Find where the given text appears and provide that cell's center as [X, Y] coordinate. 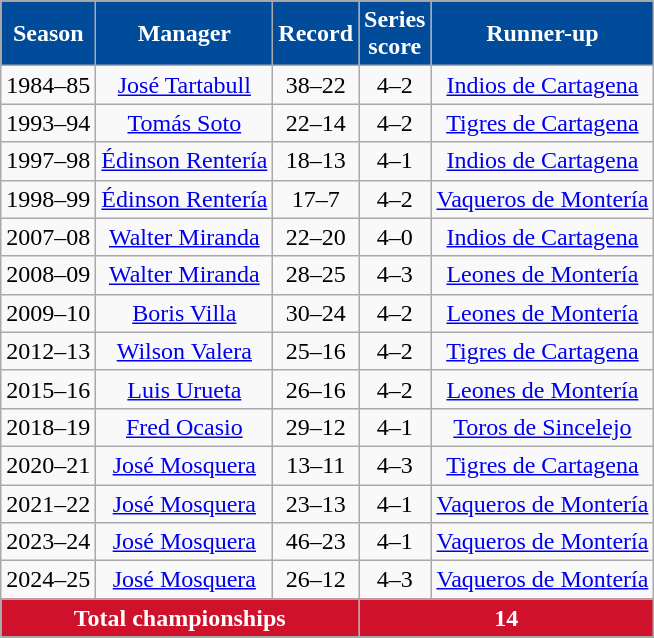
29–12 [316, 427]
13–11 [316, 465]
38–22 [316, 85]
Toros de Sincelejo [542, 427]
1993–94 [48, 123]
30–24 [316, 313]
Wilson Valera [184, 351]
28–25 [316, 275]
2024–25 [48, 580]
Record [316, 34]
26–12 [316, 580]
4–0 [395, 237]
25–16 [316, 351]
2015–16 [48, 389]
2018–19 [48, 427]
Boris Villa [184, 313]
22–14 [316, 123]
Manager [184, 34]
22–20 [316, 237]
José Tartabull [184, 85]
Seriesscore [395, 34]
Total championships [180, 618]
2008–09 [48, 275]
2007–08 [48, 237]
23–13 [316, 503]
1997–98 [48, 161]
Runner-up [542, 34]
2009–10 [48, 313]
Luis Urueta [184, 389]
2012–13 [48, 351]
18–13 [316, 161]
2020–21 [48, 465]
46–23 [316, 542]
1998–99 [48, 199]
2021–22 [48, 503]
1984–85 [48, 85]
2023–24 [48, 542]
Fred Ocasio [184, 427]
26–16 [316, 389]
14 [506, 618]
Tomás Soto [184, 123]
17–7 [316, 199]
Season [48, 34]
